Search for the cell housing the specified text and yield its (X, Y) center coordinate. 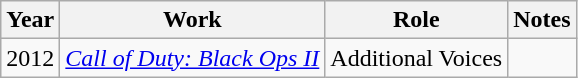
Additional Voices (416, 58)
Work (192, 20)
Notes (542, 20)
Year (30, 20)
2012 (30, 58)
Call of Duty: Black Ops II (192, 58)
Role (416, 20)
